Search for the cell housing the specified text and yield its (x, y) center coordinate. 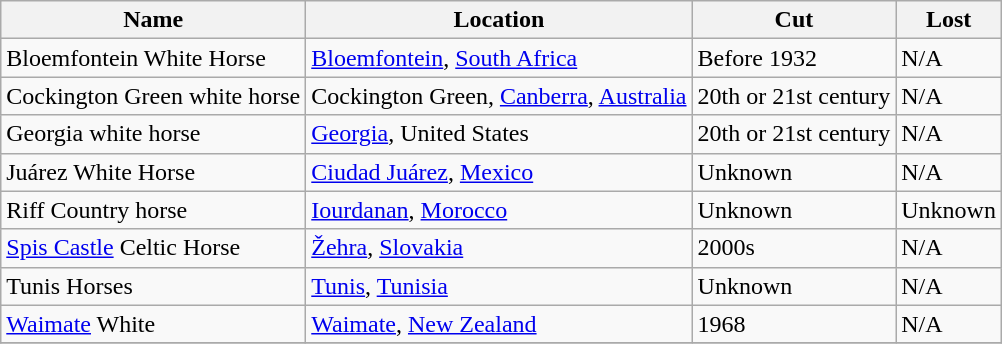
Iourdanan, Morocco (499, 210)
Location (499, 20)
1968 (794, 324)
Lost (949, 20)
Cockington Green, Canberra, Australia (499, 96)
Cockington Green white horse (154, 96)
Bloemfontein, South Africa (499, 58)
Žehra, Slovakia (499, 248)
Bloemfontein White Horse (154, 58)
Cut (794, 20)
Waimate White (154, 324)
Before 1932 (794, 58)
Georgia, United States (499, 134)
Waimate, New Zealand (499, 324)
Spis Castle Celtic Horse (154, 248)
Ciudad Juárez, Mexico (499, 172)
2000s (794, 248)
Tunis Horses (154, 286)
Georgia white horse (154, 134)
Tunis, Tunisia (499, 286)
Juárez White Horse (154, 172)
Name (154, 20)
Riff Country horse (154, 210)
